Return the [X, Y] coordinate for the center point of the cell that contains the specified text.  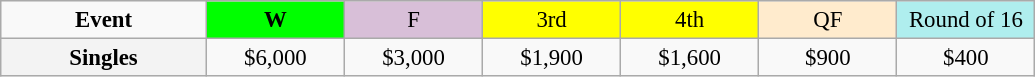
W [275, 20]
Event [104, 20]
4th [690, 20]
Singles [104, 58]
$3,000 [413, 58]
QF [828, 20]
F [413, 20]
Round of 16 [966, 20]
$1,600 [690, 58]
$900 [828, 58]
$1,900 [552, 58]
3rd [552, 20]
$6,000 [275, 58]
$400 [966, 58]
